Identify which cell holds the provided text, then report its (x, y) central coordinate. 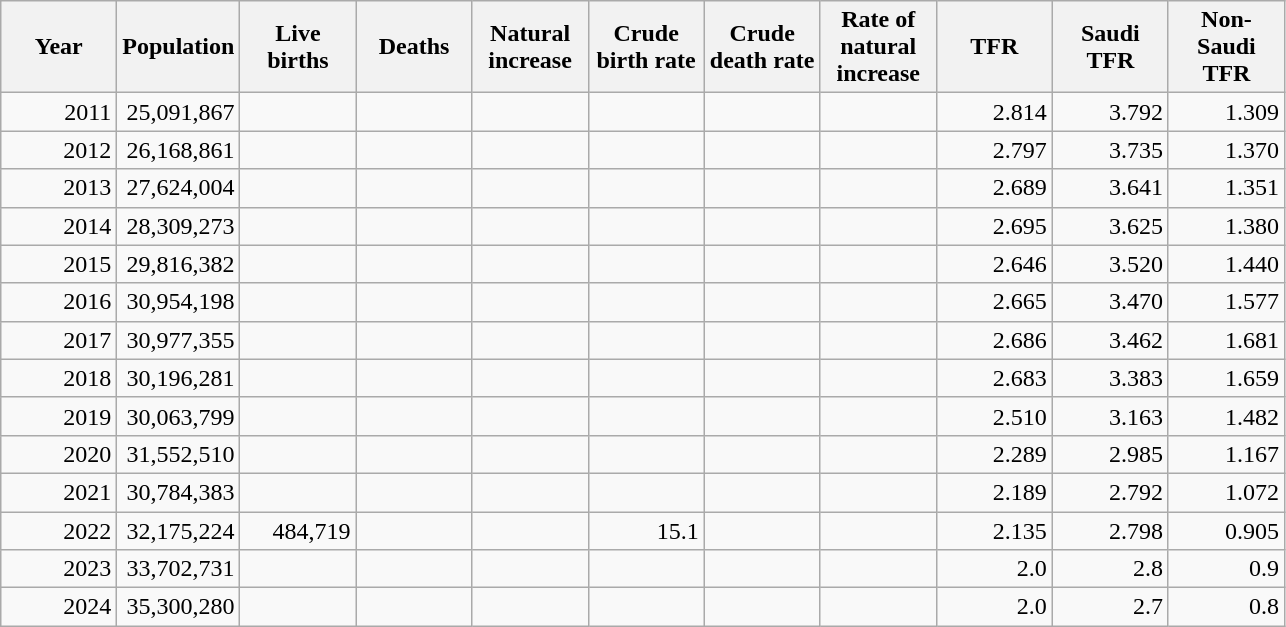
2.798 (1110, 531)
2016 (59, 302)
2.683 (994, 378)
2019 (59, 416)
31,552,510 (178, 454)
1.309 (1226, 112)
2.189 (994, 492)
26,168,861 (178, 150)
TFR (994, 47)
2.7 (1110, 607)
3.792 (1110, 112)
2014 (59, 226)
Crude death rate (762, 47)
2022 (59, 531)
Natural increase (530, 47)
1.380 (1226, 226)
Rate of natural increase (878, 47)
2024 (59, 607)
25,091,867 (178, 112)
2.792 (1110, 492)
2.665 (994, 302)
30,977,355 (178, 340)
2011 (59, 112)
2.289 (994, 454)
1.482 (1226, 416)
0.9 (1226, 569)
33,702,731 (178, 569)
1.577 (1226, 302)
2.985 (1110, 454)
Live births (298, 47)
2.686 (994, 340)
1.681 (1226, 340)
30,784,383 (178, 492)
2020 (59, 454)
3.641 (1110, 188)
30,954,198 (178, 302)
2013 (59, 188)
2.135 (994, 531)
Non-Saudi TFR (1226, 47)
1.072 (1226, 492)
3.625 (1110, 226)
Population (178, 47)
1.370 (1226, 150)
32,175,224 (178, 531)
0.8 (1226, 607)
3.520 (1110, 264)
3.462 (1110, 340)
2023 (59, 569)
Deaths (414, 47)
Crude birth rate (646, 47)
35,300,280 (178, 607)
2021 (59, 492)
2012 (59, 150)
1.351 (1226, 188)
2.814 (994, 112)
2.797 (994, 150)
2015 (59, 264)
30,196,281 (178, 378)
30,063,799 (178, 416)
3.735 (1110, 150)
29,816,382 (178, 264)
Year (59, 47)
3.163 (1110, 416)
1.440 (1226, 264)
1.659 (1226, 378)
28,309,273 (178, 226)
3.470 (1110, 302)
27,624,004 (178, 188)
2.695 (994, 226)
484,719 (298, 531)
2.510 (994, 416)
2.646 (994, 264)
Saudi TFR (1110, 47)
2.8 (1110, 569)
2017 (59, 340)
15.1 (646, 531)
2018 (59, 378)
3.383 (1110, 378)
2.689 (994, 188)
1.167 (1226, 454)
0.905 (1226, 531)
